Detect which cell encompasses the target text, then output its (x, y) center coordinate. 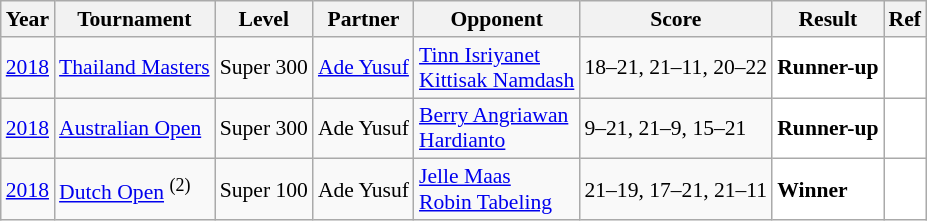
Dutch Open (2) (134, 190)
Winner (828, 190)
21–19, 17–21, 21–11 (676, 190)
Thailand Masters (134, 68)
Opponent (496, 19)
18–21, 21–11, 20–22 (676, 68)
Year (28, 19)
Jelle Maas Robin Tabeling (496, 190)
Australian Open (134, 128)
Tournament (134, 19)
Partner (364, 19)
Berry Angriawan Hardianto (496, 128)
9–21, 21–9, 15–21 (676, 128)
Level (264, 19)
Tinn Isriyanet Kittisak Namdash (496, 68)
Ref (905, 19)
Score (676, 19)
Super 100 (264, 190)
Result (828, 19)
